Identify which cell holds the provided text, then report its (X, Y) central coordinate. 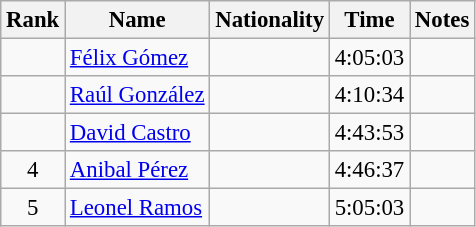
4:05:03 (369, 58)
Notes (442, 20)
Name (138, 20)
5:05:03 (369, 208)
Nationality (270, 20)
4:46:37 (369, 170)
Raúl González (138, 95)
Leonel Ramos (138, 208)
Rank (33, 20)
David Castro (138, 133)
4:10:34 (369, 95)
5 (33, 208)
4 (33, 170)
4:43:53 (369, 133)
Anibal Pérez (138, 170)
Time (369, 20)
Félix Gómez (138, 58)
